Provide the (X, Y) coordinate of the cell's center where the given text is located.  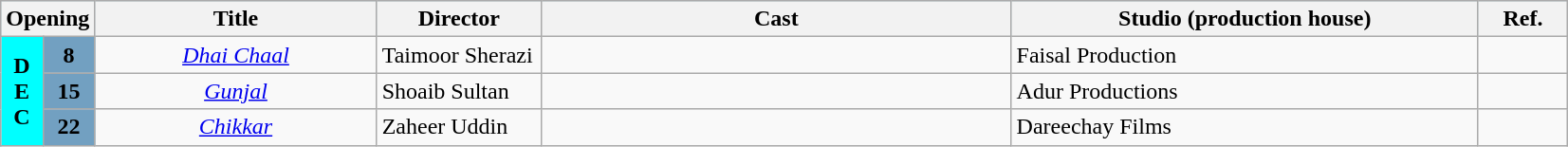
Shoaib Sultan (459, 91)
DEC (22, 91)
Title (235, 19)
Taimoor Sherazi (459, 55)
Faisal Production (1245, 55)
Zaheer Uddin (459, 127)
Chikkar (235, 127)
8 (68, 55)
Opening (47, 19)
Director (459, 19)
Adur Productions (1245, 91)
Ref. (1522, 19)
Dhai Chaal (235, 55)
Studio (production house) (1245, 19)
15 (68, 91)
Gunjal (235, 91)
22 (68, 127)
Cast (777, 19)
Dareechay Films (1245, 127)
